Scan for the cell matching the given text and deliver its [x, y] coordinate at center. 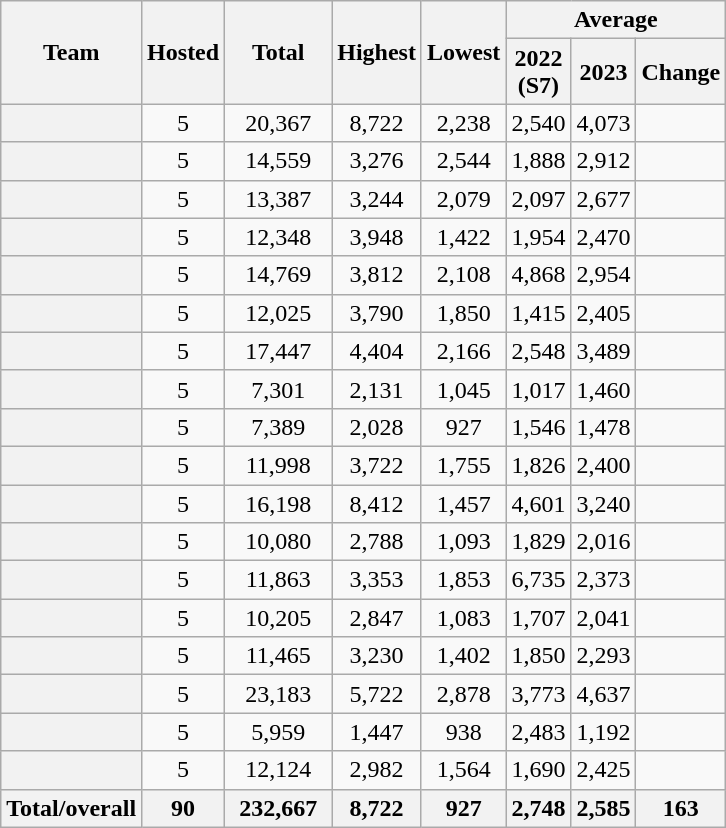
2,238 [463, 123]
1,083 [463, 618]
3,790 [377, 313]
1,415 [538, 313]
2,585 [604, 808]
11,465 [278, 656]
1,402 [463, 656]
2,028 [377, 427]
8,412 [377, 503]
6,735 [538, 580]
2,400 [604, 465]
1,460 [604, 389]
3,244 [377, 199]
10,080 [278, 542]
4,404 [377, 351]
12,348 [278, 237]
1,755 [463, 465]
2,108 [463, 275]
2023 [604, 72]
2,954 [604, 275]
20,367 [278, 123]
23,183 [278, 694]
Average [616, 20]
3,276 [377, 161]
2,097 [538, 199]
Lowest [463, 52]
2,470 [604, 237]
7,301 [278, 389]
2,540 [538, 123]
3,948 [377, 237]
2,079 [463, 199]
Total [278, 52]
1,690 [538, 770]
938 [463, 732]
4,601 [538, 503]
2,912 [604, 161]
2022(S7) [538, 72]
4,868 [538, 275]
1,954 [538, 237]
3,489 [604, 351]
13,387 [278, 199]
2,788 [377, 542]
12,124 [278, 770]
3,353 [377, 580]
Change [681, 72]
2,483 [538, 732]
2,544 [463, 161]
5,959 [278, 732]
2,878 [463, 694]
17,447 [278, 351]
16,198 [278, 503]
11,998 [278, 465]
2,166 [463, 351]
Team [72, 52]
1,829 [538, 542]
1,093 [463, 542]
232,667 [278, 808]
12,025 [278, 313]
14,769 [278, 275]
2,748 [538, 808]
1,045 [463, 389]
1,546 [538, 427]
2,373 [604, 580]
1,447 [377, 732]
2,425 [604, 770]
2,016 [604, 542]
10,205 [278, 618]
14,559 [278, 161]
2,131 [377, 389]
1,564 [463, 770]
1,017 [538, 389]
7,389 [278, 427]
2,548 [538, 351]
1,192 [604, 732]
163 [681, 808]
5,722 [377, 694]
2,677 [604, 199]
2,982 [377, 770]
Highest [377, 52]
2,847 [377, 618]
Total/overall [72, 808]
1,853 [463, 580]
1,826 [538, 465]
3,722 [377, 465]
90 [184, 808]
4,637 [604, 694]
3,240 [604, 503]
1,422 [463, 237]
4,073 [604, 123]
1,707 [538, 618]
2,293 [604, 656]
Hosted [184, 52]
1,478 [604, 427]
3,230 [377, 656]
2,041 [604, 618]
1,888 [538, 161]
1,457 [463, 503]
11,863 [278, 580]
3,773 [538, 694]
3,812 [377, 275]
2,405 [604, 313]
